Locate the cell with the specified text and output its (x, y) center coordinate. 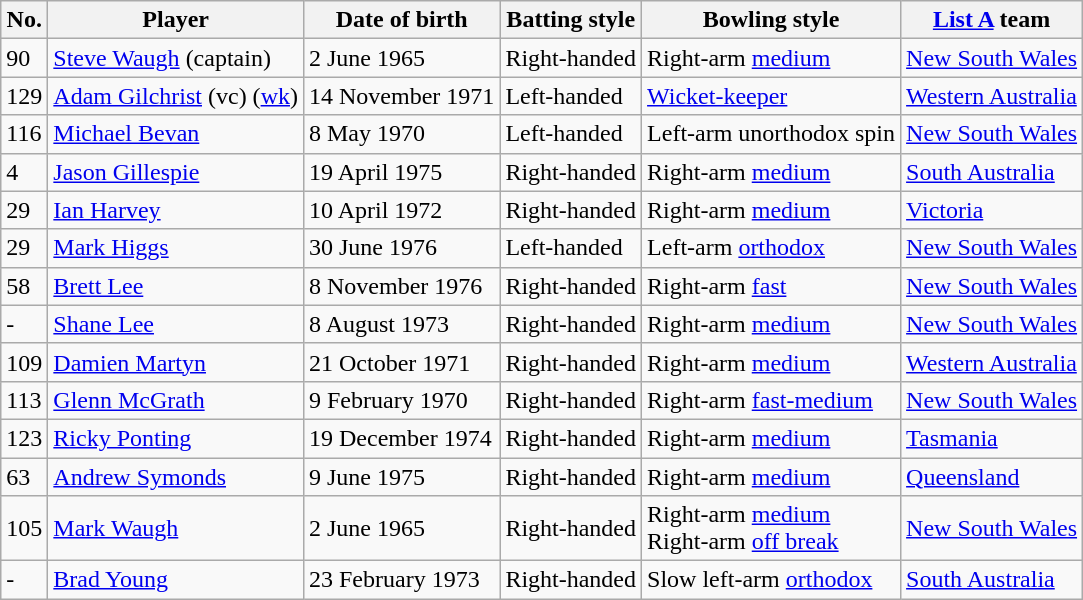
Adam Gilchrist (vc) (wk) (176, 96)
Right-arm fast (772, 286)
Damien Martyn (176, 362)
10 April 1972 (401, 210)
Jason Gillespie (176, 172)
Batting style (571, 20)
9 February 1970 (401, 400)
Brad Young (176, 580)
Mark Higgs (176, 248)
4 (24, 172)
Ian Harvey (176, 210)
58 (24, 286)
Steve Waugh (captain) (176, 58)
Shane Lee (176, 324)
109 (24, 362)
No. (24, 20)
Queensland (992, 477)
8 August 1973 (401, 324)
123 (24, 438)
90 (24, 58)
Player (176, 20)
30 June 1976 (401, 248)
Bowling style (772, 20)
Right-arm mediumRight-arm off break (772, 528)
Tasmania (992, 438)
14 November 1971 (401, 96)
Victoria (992, 210)
Brett Lee (176, 286)
Slow left-arm orthodox (772, 580)
19 December 1974 (401, 438)
19 April 1975 (401, 172)
105 (24, 528)
Andrew Symonds (176, 477)
Michael Bevan (176, 134)
Left-arm unorthodox spin (772, 134)
23 February 1973 (401, 580)
8 May 1970 (401, 134)
Glenn McGrath (176, 400)
9 June 1975 (401, 477)
Left-arm orthodox (772, 248)
8 November 1976 (401, 286)
21 October 1971 (401, 362)
List A team (992, 20)
Ricky Ponting (176, 438)
Right-arm fast-medium (772, 400)
Wicket-keeper (772, 96)
113 (24, 400)
Mark Waugh (176, 528)
Date of birth (401, 20)
129 (24, 96)
116 (24, 134)
63 (24, 477)
